From the cell containing the given text, extract its center point as [x, y] coordinate. 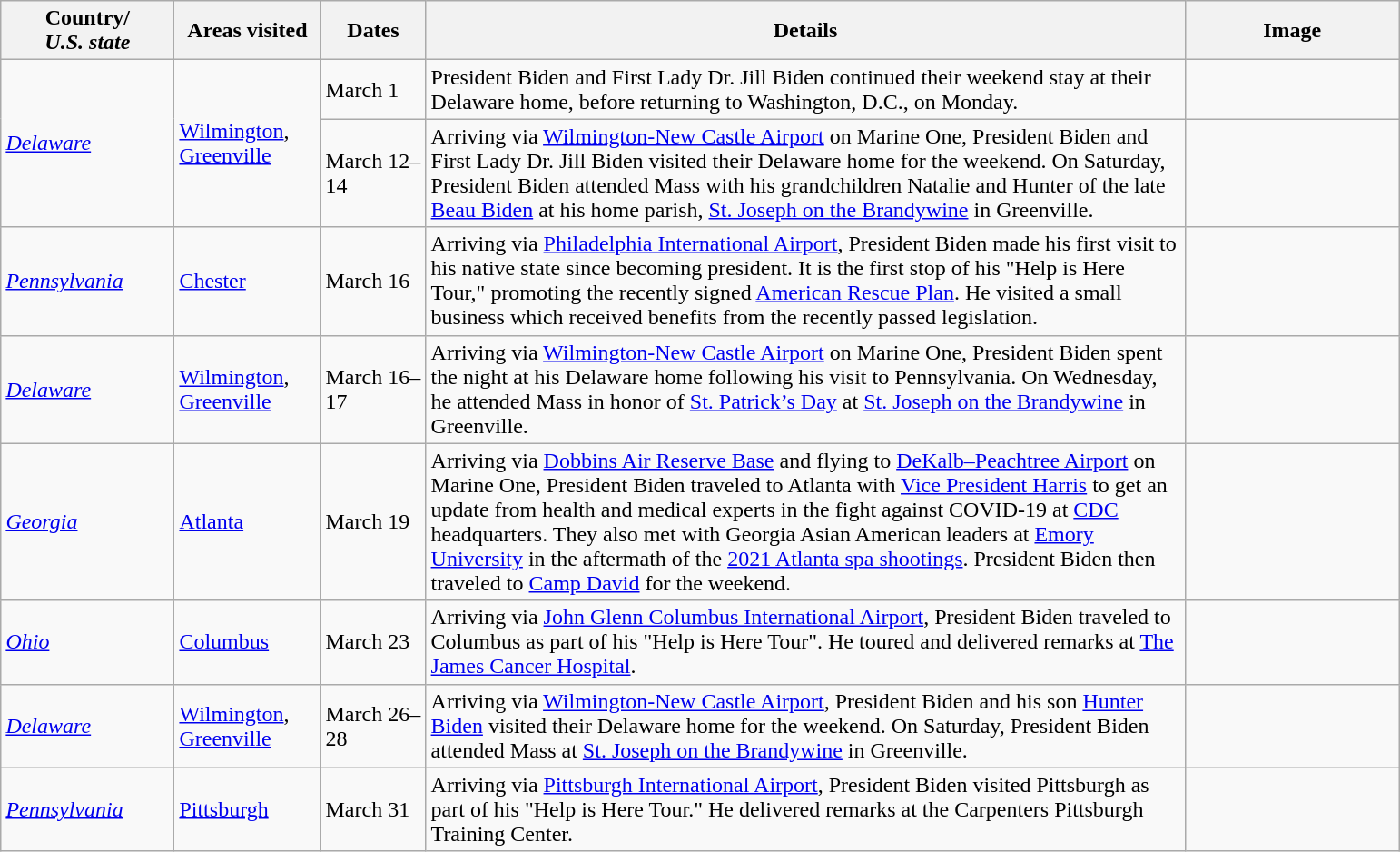
Dates [373, 31]
Areas visited [247, 31]
Country/U.S. state [87, 31]
March 1 [373, 89]
March 26–28 [373, 726]
Atlanta [247, 521]
March 31 [373, 809]
President Biden and First Lady Dr. Jill Biden continued their weekend stay at their Delaware home, before returning to Washington, D.C., on Monday. [805, 89]
March 19 [373, 521]
March 16–17 [373, 389]
Ohio [87, 642]
Georgia [87, 521]
Image [1292, 31]
Chester [247, 282]
March 12–14 [373, 173]
March 23 [373, 642]
Columbus [247, 642]
Pittsburgh [247, 809]
Details [805, 31]
March 16 [373, 282]
